Detect which cell encompasses the target text, then output its (X, Y) center coordinate. 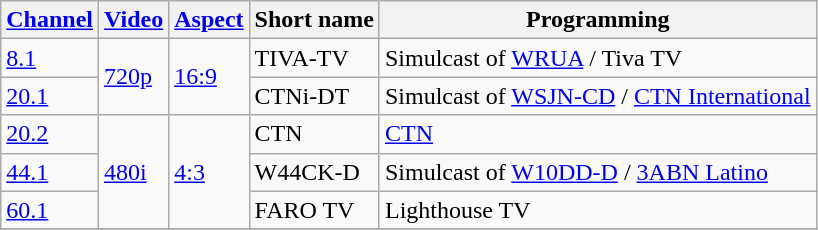
Short name (314, 20)
Channel (50, 20)
60.1 (50, 210)
Simulcast of WRUA / Tiva TV (598, 58)
20.2 (50, 134)
16:9 (209, 77)
W44CK-D (314, 172)
FARO TV (314, 210)
Simulcast of WSJN-CD / CTN International (598, 96)
Lighthouse TV (598, 210)
20.1 (50, 96)
Aspect (209, 20)
720p (134, 77)
8.1 (50, 58)
4:3 (209, 172)
480i (134, 172)
TIVA-TV (314, 58)
Simulcast of W10DD-D / 3ABN Latino (598, 172)
Programming (598, 20)
CTNi-DT (314, 96)
44.1 (50, 172)
Video (134, 20)
